Return the (x, y) coordinate for the center point of the cell that contains the specified text.  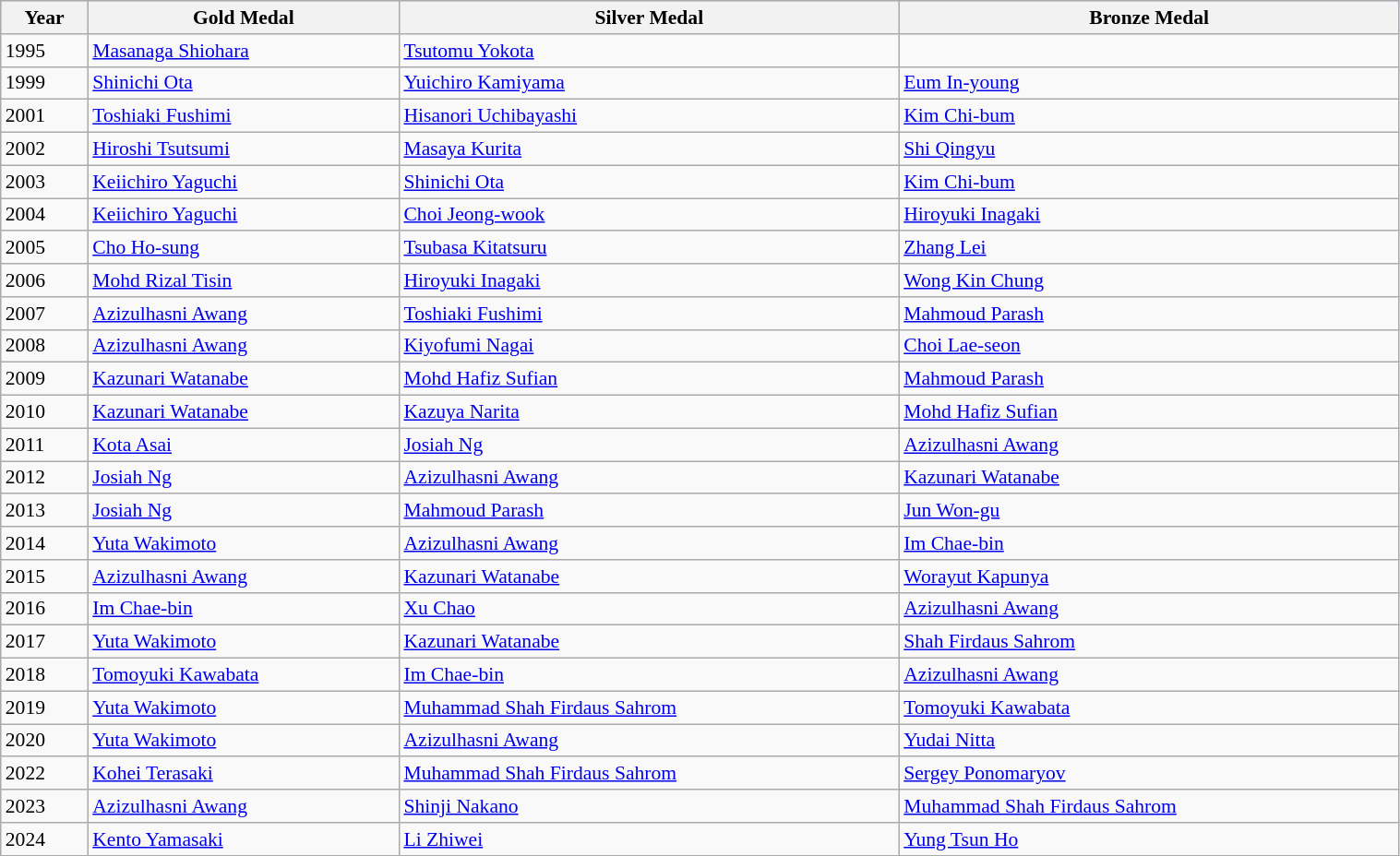
Zhang Lei (1149, 248)
Yuichiro Kamiyama (649, 83)
2022 (44, 774)
Yung Tsun Ho (1149, 839)
Kota Asai (244, 445)
1999 (44, 83)
2019 (44, 707)
2003 (44, 182)
2007 (44, 314)
Choi Lae-seon (1149, 346)
2009 (44, 379)
Mohd Rizal Tisin (244, 280)
2017 (44, 642)
Masaya Kurita (649, 149)
2008 (44, 346)
2012 (44, 478)
Year (44, 18)
Gold Medal (244, 18)
Hiroshi Tsutsumi (244, 149)
Li Zhiwei (649, 839)
2015 (44, 577)
Jun Won-gu (1149, 511)
Shah Firdaus Sahrom (1149, 642)
Cho Ho-sung (244, 248)
2020 (44, 741)
Tsubasa Kitatsuru (649, 248)
2010 (44, 412)
2001 (44, 116)
1995 (44, 51)
2011 (44, 445)
2014 (44, 543)
Bronze Medal (1149, 18)
Choi Jeong-wook (649, 215)
Shinji Nakano (649, 806)
2002 (44, 149)
Xu Chao (649, 609)
2004 (44, 215)
2005 (44, 248)
Kohei Terasaki (244, 774)
2018 (44, 675)
2016 (44, 609)
Silver Medal (649, 18)
Wong Kin Chung (1149, 280)
Masanaga Shiohara (244, 51)
2006 (44, 280)
Kazuya Narita (649, 412)
Hisanori Uchibayashi (649, 116)
2024 (44, 839)
Kento Yamasaki (244, 839)
2023 (44, 806)
Shi Qingyu (1149, 149)
Tsutomu Yokota (649, 51)
2013 (44, 511)
Sergey Ponomaryov (1149, 774)
Eum In-young (1149, 83)
Worayut Kapunya (1149, 577)
Kiyofumi Nagai (649, 346)
Yudai Nitta (1149, 741)
